Capture the cell that displays the provided text and extract its [x, y] central coordinate. 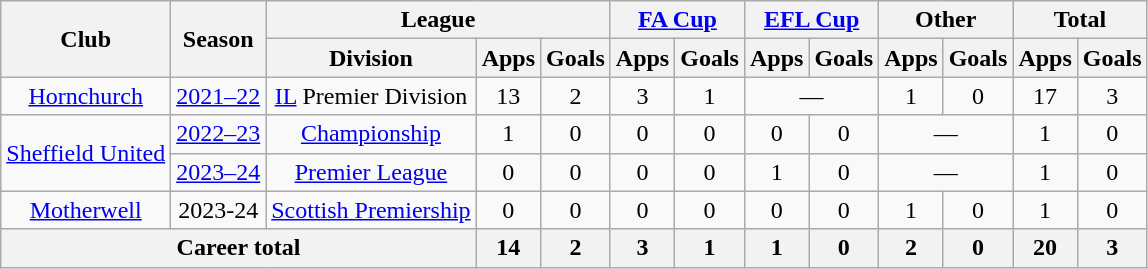
Career total [238, 248]
20 [1045, 248]
Motherwell [86, 210]
Other [946, 20]
Club [86, 39]
Sheffield United [86, 153]
FA Cup [677, 20]
League [438, 20]
Season [218, 39]
Division [371, 58]
Championship [371, 134]
Hornchurch [86, 96]
17 [1045, 96]
EFL Cup [811, 20]
Premier League [371, 172]
14 [508, 248]
2023-24 [218, 210]
2023–24 [218, 172]
13 [508, 96]
2021–22 [218, 96]
Total [1080, 20]
IL Premier Division [371, 96]
Scottish Premiership [371, 210]
2022–23 [218, 134]
